For the text-containing cell, return its midpoint in (X, Y) coordinate format. 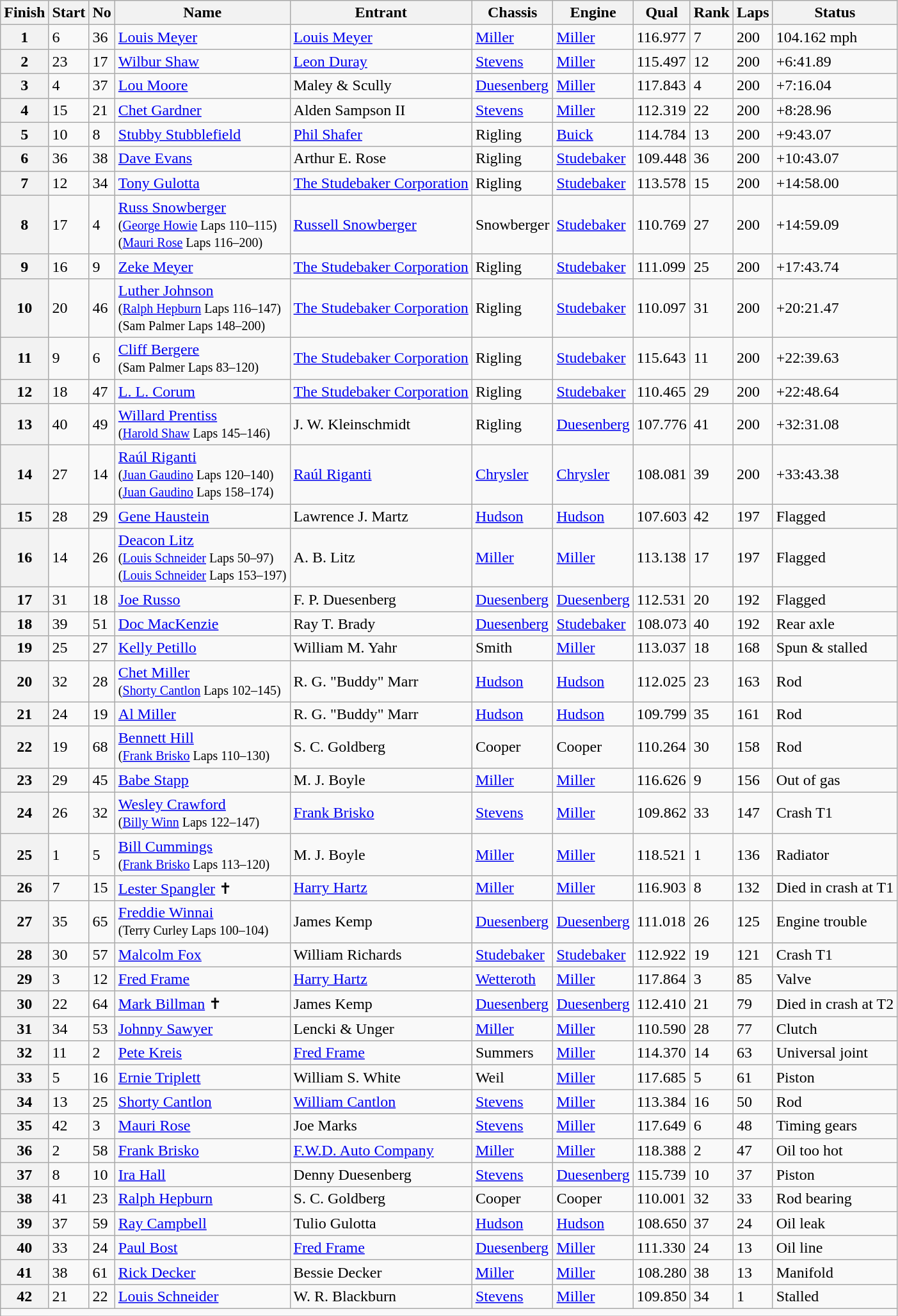
Kelly Petillo (202, 648)
117.649 (662, 1126)
Johnny Sawyer (202, 1029)
46 (102, 308)
112.410 (662, 1004)
W. R. Blackburn (381, 1296)
Arthur E. Rose (381, 159)
115.739 (662, 1175)
116.903 (662, 888)
Oil leak (835, 1223)
Died in crash at T1 (835, 888)
50 (753, 1102)
168 (753, 648)
104.162 mph (835, 37)
William M. Yahr (381, 648)
121 (753, 955)
Alden Sampson II (381, 110)
58 (102, 1150)
William S. White (381, 1077)
Lester Spangler ✝ (202, 888)
112.319 (662, 110)
Name (202, 13)
49 (102, 425)
Lawrence J. Martz (381, 516)
+8:28.96 (835, 110)
57 (102, 955)
Universal joint (835, 1053)
Russell Snowberger (381, 225)
Mauri Rose (202, 1126)
109.448 (662, 159)
Stubby Stubblefield (202, 134)
111.018 (662, 921)
112.922 (662, 955)
Wilbur Shaw (202, 61)
Ernie Triplett (202, 1077)
161 (753, 714)
Engine trouble (835, 921)
Wetteroth (512, 979)
Rick Decker (202, 1272)
Rank (712, 13)
Entrant (381, 13)
113.578 (662, 183)
Ray T. Brady (381, 624)
116.626 (662, 780)
+22:39.63 (835, 358)
Phil Shafer (381, 134)
Status (835, 13)
132 (753, 888)
117.843 (662, 86)
111.099 (662, 266)
107.776 (662, 425)
Babe Stapp (202, 780)
Chassis (512, 13)
A. B. Litz (381, 558)
Pete Kreis (202, 1053)
Bill Cummings(Frank Brisko Laps 113–120) (202, 855)
Al Miller (202, 714)
107.603 (662, 516)
68 (102, 747)
Russ Snowberger(George Howie Laps 110–115)(Mauri Rose Laps 116–200) (202, 225)
85 (753, 979)
Maley & Scully (381, 86)
Shorty Cantlon (202, 1102)
Oil too hot (835, 1150)
+14:59.09 (835, 225)
109.799 (662, 714)
Rod bearing (835, 1199)
108.073 (662, 624)
113.384 (662, 1102)
William Richards (381, 955)
163 (753, 681)
+20:21.47 (835, 308)
Tony Gulotta (202, 183)
Clutch (835, 1029)
65 (102, 921)
Ira Hall (202, 1175)
Deacon Litz(Louis Schneider Laps 50–97)(Louis Schneider Laps 153–197) (202, 558)
136 (753, 855)
Engine (593, 13)
Weil (512, 1077)
Doc MacKenzie (202, 624)
118.388 (662, 1150)
Snowberger (512, 225)
William Cantlon (381, 1102)
Willard Prentiss (Harold Shaw Laps 145–146) (202, 425)
114.370 (662, 1053)
109.862 (662, 813)
108.650 (662, 1223)
+17:43.74 (835, 266)
Valve (835, 979)
+22:48.64 (835, 391)
F. P. Duesenberg (381, 599)
Ray Campbell (202, 1223)
108.280 (662, 1272)
59 (102, 1223)
117.685 (662, 1077)
114.784 (662, 134)
Wesley Crawford(Billy Winn Laps 122–147) (202, 813)
156 (753, 780)
+10:43.07 (835, 159)
Chet Miller(Shorty Cantlon Laps 102–145) (202, 681)
Raúl Riganti (381, 475)
Luther Johnson(Ralph Hepburn Laps 116–147)(Sam Palmer Laps 148–200) (202, 308)
Paul Bost (202, 1248)
48 (753, 1126)
Chet Gardner (202, 110)
Spun & stalled (835, 648)
116.977 (662, 37)
No (102, 13)
Bessie Decker (381, 1272)
Raúl Riganti(Juan Gaudino Laps 120–140)(Juan Gaudino Laps 158–174) (202, 475)
110.590 (662, 1029)
Cliff Bergere(Sam Palmer Laps 83–120) (202, 358)
Died in crash at T2 (835, 1004)
110.465 (662, 391)
+9:43.07 (835, 134)
112.531 (662, 599)
Malcolm Fox (202, 955)
110.769 (662, 225)
+7:16.04 (835, 86)
+32:31.08 (835, 425)
110.264 (662, 747)
Bennett Hill(Frank Brisko Laps 110–130) (202, 747)
Mark Billman ✝ (202, 1004)
51 (102, 624)
109.850 (662, 1296)
117.864 (662, 979)
118.521 (662, 855)
Out of gas (835, 780)
115.643 (662, 358)
Finish (24, 13)
Radiator (835, 855)
125 (753, 921)
53 (102, 1029)
Rear axle (835, 624)
Denny Duesenberg (381, 1175)
147 (753, 813)
Louis Schneider (202, 1296)
Joe Marks (381, 1126)
Oil line (835, 1248)
L. L. Corum (202, 391)
158 (753, 747)
79 (753, 1004)
112.025 (662, 681)
Buick (593, 134)
Timing gears (835, 1126)
Start (69, 13)
77 (753, 1029)
45 (102, 780)
Dave Evans (202, 159)
Qual (662, 13)
Gene Haustein (202, 516)
Smith (512, 648)
113.138 (662, 558)
Stalled (835, 1296)
108.081 (662, 475)
+14:58.00 (835, 183)
64 (102, 1004)
F.W.D. Auto Company (381, 1150)
+33:43.38 (835, 475)
115.497 (662, 61)
113.037 (662, 648)
Leon Duray (381, 61)
110.097 (662, 308)
Lou Moore (202, 86)
63 (753, 1053)
Zeke Meyer (202, 266)
Lencki & Unger (381, 1029)
Ralph Hepburn (202, 1199)
111.330 (662, 1248)
Freddie Winnai(Terry Curley Laps 100–104) (202, 921)
Summers (512, 1053)
Joe Russo (202, 599)
Tulio Gulotta (381, 1223)
J. W. Kleinschmidt (381, 425)
Manifold (835, 1272)
Laps (753, 13)
110.001 (662, 1199)
+6:41.89 (835, 61)
